Find where the given text appears and provide that cell's center as [X, Y] coordinate. 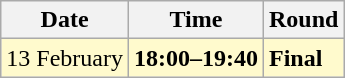
Time [196, 20]
18:00–19:40 [196, 58]
13 February [65, 58]
Round [304, 20]
Final [304, 58]
Date [65, 20]
